For the text-containing cell, return its midpoint in (x, y) coordinate format. 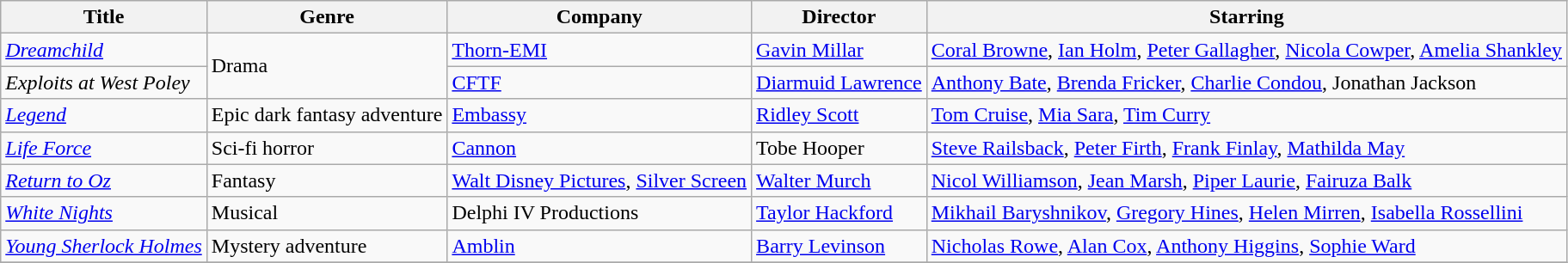
CFTF (600, 83)
Company (600, 17)
Return to Oz (104, 180)
Title (104, 17)
Steve Railsback, Peter Firth, Frank Finlay, Mathilda May (1246, 148)
Thorn-EMI (600, 50)
Dreamchild (104, 50)
Fantasy (327, 180)
Sci-fi horror (327, 148)
White Nights (104, 213)
Ridley Scott (839, 115)
Mikhail Baryshnikov, Gregory Hines, Helen Mirren, Isabella Rossellini (1246, 213)
Amblin (600, 246)
Drama (327, 66)
Coral Browne, Ian Holm, Peter Gallagher, Nicola Cowper, Amelia Shankley (1246, 50)
Epic dark fantasy adventure (327, 115)
Gavin Millar (839, 50)
Delphi IV Productions (600, 213)
Life Force (104, 148)
Tom Cruise, Mia Sara, Tim Curry (1246, 115)
Musical (327, 213)
Walter Murch (839, 180)
Exploits at West Poley (104, 83)
Tobe Hooper (839, 148)
Legend (104, 115)
Young Sherlock Holmes (104, 246)
Barry Levinson (839, 246)
Director (839, 17)
Nicol Williamson, Jean Marsh, Piper Laurie, Fairuza Balk (1246, 180)
Genre (327, 17)
Cannon (600, 148)
Mystery adventure (327, 246)
Walt Disney Pictures, Silver Screen (600, 180)
Starring (1246, 17)
Diarmuid Lawrence (839, 83)
Anthony Bate, Brenda Fricker, Charlie Condou, Jonathan Jackson (1246, 83)
Nicholas Rowe, Alan Cox, Anthony Higgins, Sophie Ward (1246, 246)
Embassy (600, 115)
Taylor Hackford (839, 213)
